For the text-containing cell, return its midpoint in (X, Y) coordinate format. 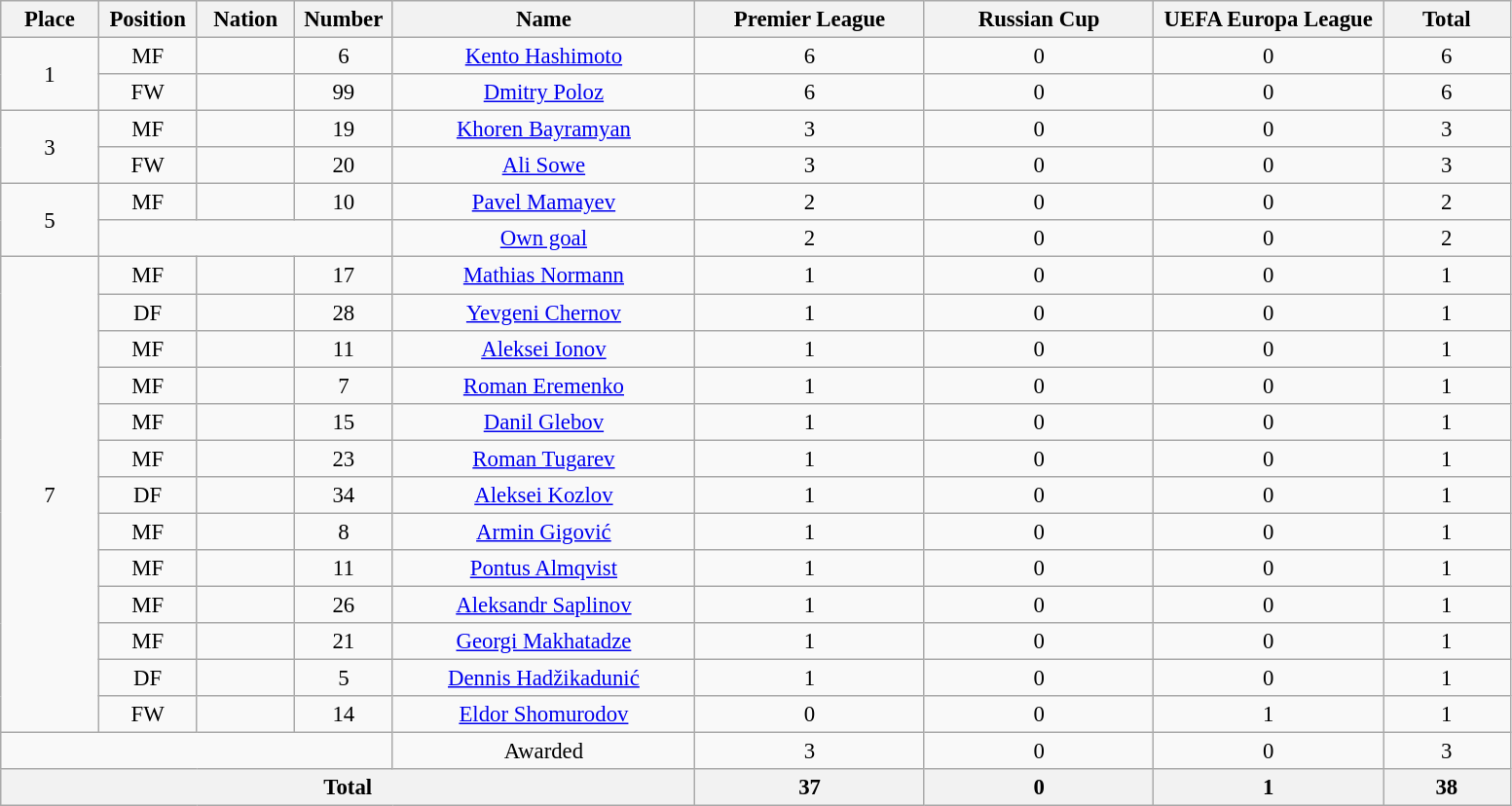
Pontus Almqvist (543, 568)
Own goal (543, 238)
14 (345, 714)
Roman Tugarev (543, 458)
34 (345, 495)
Kento Hashimoto (543, 56)
21 (345, 641)
Ali Sowe (543, 165)
20 (345, 165)
15 (345, 421)
Russian Cup (1039, 19)
Dmitry Poloz (543, 92)
Yevgeni Chernov (543, 312)
19 (345, 129)
Mathias Normann (543, 275)
Place (51, 19)
23 (345, 458)
10 (345, 202)
Awarded (543, 751)
UEFA Europa League (1269, 19)
Name (543, 19)
Premier League (810, 19)
26 (345, 604)
Aleksei Ionov (543, 348)
Position (148, 19)
28 (345, 312)
38 (1447, 788)
8 (345, 531)
Dennis Hadžikadunić (543, 678)
17 (345, 275)
Aleksei Kozlov (543, 495)
99 (345, 92)
Nation (245, 19)
Roman Eremenko (543, 385)
Danil Glebov (543, 421)
Georgi Makhatadze (543, 641)
Khoren Bayramyan (543, 129)
Eldor Shomurodov (543, 714)
Armin Gigović (543, 531)
Aleksandr Saplinov (543, 604)
Pavel Mamayev (543, 202)
37 (810, 788)
Number (345, 19)
